Return the [x, y] coordinate for the center point of the cell that contains the specified text.  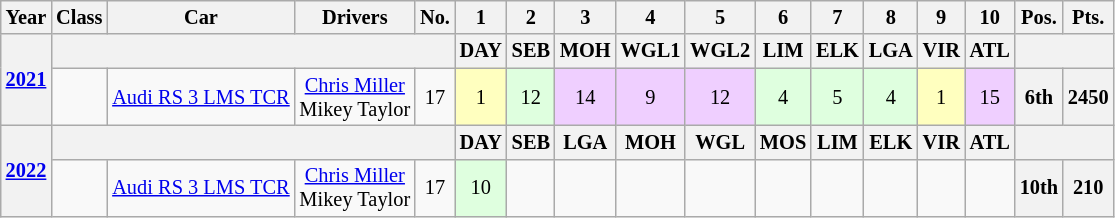
Car [200, 17]
2450 [1088, 97]
6 [783, 17]
6th [1039, 97]
No. [435, 17]
WGL [720, 142]
Pos. [1039, 17]
8 [891, 17]
7 [838, 17]
WGL2 [720, 51]
15 [990, 97]
14 [586, 97]
Class [79, 17]
2021 [26, 80]
MOS [783, 142]
WGL1 [651, 51]
10th [1039, 188]
Drivers [356, 17]
2022 [26, 170]
Pts. [1088, 17]
210 [1088, 188]
3 [586, 17]
Year [26, 17]
2 [531, 17]
